Scan for the cell matching the given text and deliver its [x, y] coordinate at center. 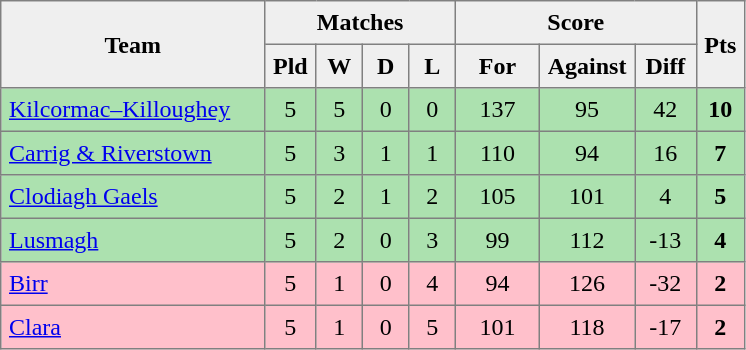
Kilcormac–Killoughey [133, 110]
Birr [133, 284]
Carrig & Riverstown [133, 153]
Team [133, 44]
D [385, 66]
105 [497, 197]
112 [586, 240]
Pts [720, 44]
W [339, 66]
Pld [290, 66]
99 [497, 240]
Matches [360, 23]
L [432, 66]
95 [586, 110]
Diff [666, 66]
-17 [666, 327]
Score [576, 23]
110 [497, 153]
Lusmagh [133, 240]
-13 [666, 240]
16 [666, 153]
Clara [133, 327]
10 [720, 110]
Clodiagh Gaels [133, 197]
137 [497, 110]
Against [586, 66]
7 [720, 153]
118 [586, 327]
For [497, 66]
-32 [666, 284]
42 [666, 110]
126 [586, 284]
